Return the [X, Y] coordinate for the center point of the cell that contains the specified text.  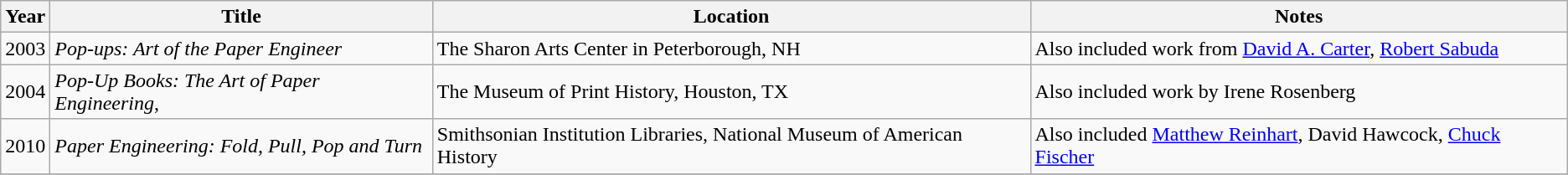
Title [241, 17]
Also included Matthew Reinhart, David Hawcock, Chuck Fischer [1298, 146]
2004 [25, 92]
Notes [1298, 17]
Also included work from David A. Carter, Robert Sabuda [1298, 49]
Smithsonian Institution Libraries, National Museum of American History [731, 146]
2003 [25, 49]
Pop-ups: Art of the Paper Engineer [241, 49]
Also included work by Irene Rosenberg [1298, 92]
The Sharon Arts Center in Peterborough, NH [731, 49]
2010 [25, 146]
Pop-Up Books: The Art of Paper Engineering, [241, 92]
Location [731, 17]
Year [25, 17]
Paper Engineering: Fold, Pull, Pop and Turn [241, 146]
The Museum of Print History, Houston, TX [731, 92]
